Return (x, y) of the center of cell containing provided text 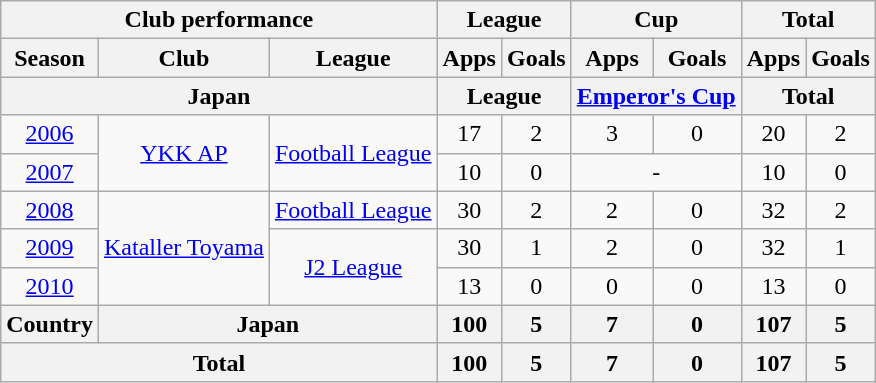
YKK AP (184, 153)
J2 League (353, 267)
2006 (50, 134)
2010 (50, 286)
Country (50, 324)
3 (612, 134)
20 (773, 134)
2009 (50, 248)
Emperor's Cup (656, 96)
17 (469, 134)
2007 (50, 172)
- (656, 172)
2008 (50, 210)
Club performance (219, 20)
Club (184, 58)
Season (50, 58)
Cup (656, 20)
Kataller Toyama (184, 248)
